Identify which cell holds the provided text, then report its [X, Y] central coordinate. 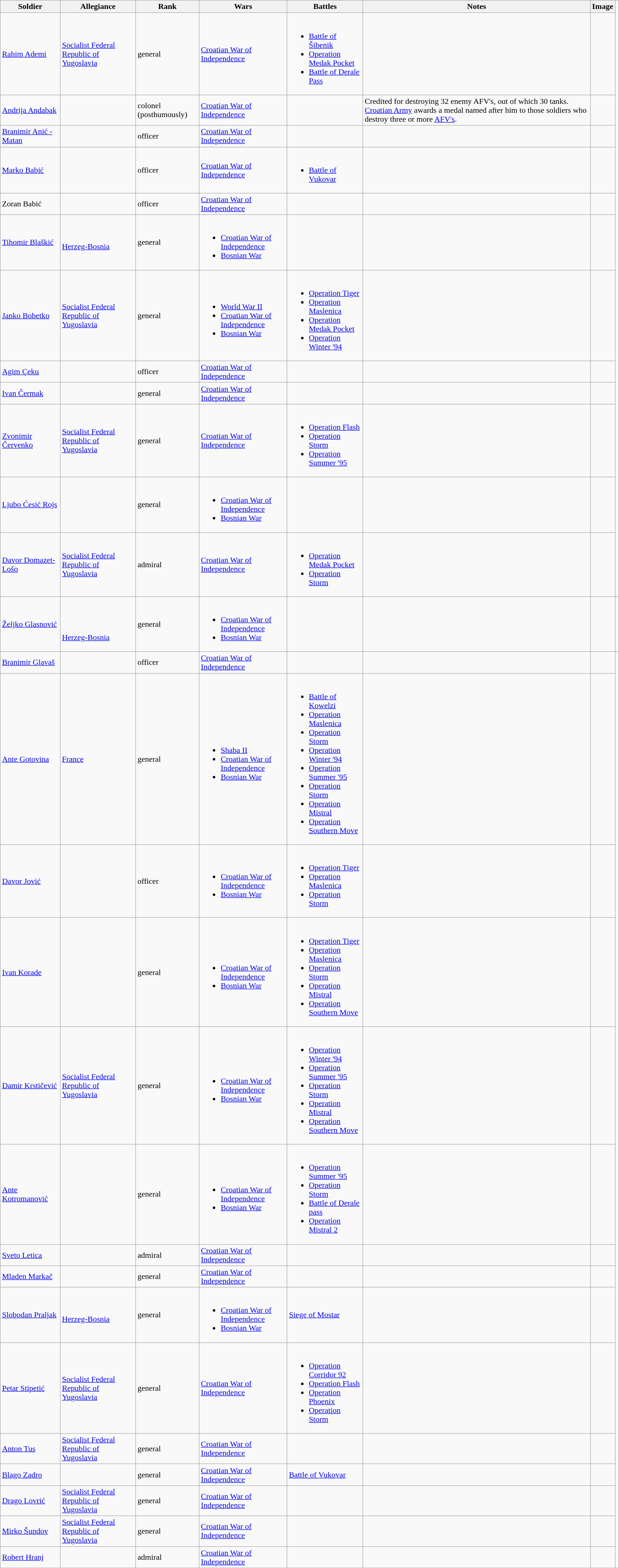
Rank [167, 7]
Allegiance [98, 7]
Blago Zadro [30, 1474]
Battle of ŠibenikOperation Medak PocketBattle of Derale Pass [325, 54]
Operation Medak PocketOperation Storm [325, 565]
Shaba IICroatian War of IndependenceBosnian War [243, 759]
World War IICroatian War of IndependenceBosnian War [243, 316]
Ivan Korade [30, 972]
Operation Summer '95Operation StormBattle of Derale passOperation Mistral 2 [325, 1194]
Operation FlashOperation StormOperation Summer '95 [325, 441]
Sveto Letica [30, 1255]
Marko Babić [30, 170]
France [98, 759]
Branimir Anić - Matan [30, 136]
Davor Jović [30, 881]
Ante Kotromanović [30, 1194]
Operation Corridor 92Operation FlashOperation PhoenixOperation Storm [325, 1388]
Image [602, 7]
Davor Domazet-Lošo [30, 565]
Anton Tus [30, 1449]
Zoran Babić [30, 204]
Notes [476, 7]
Operation Winter '94Operation Summer '95Operation StormOperation MistralOperation Southern Move [325, 1085]
Battle of KowelziOperation MaslenicaOperation StormOperation Winter '94Operation Summer '95Operation StormOperation MistralOperation Southern Move [325, 759]
Robert Hranj [30, 1557]
Ljubo Ćesić Rojs [30, 505]
Drago Lovrić [30, 1501]
Andrija Andabak [30, 110]
Mirko Šundov [30, 1531]
Mladen Markač [30, 1277]
Janko Bobetko [30, 316]
Operation TigerOperation MaslenicaOperation Storm [325, 881]
Petar Stipetić [30, 1388]
Wars [243, 7]
Željko Glasnović [30, 624]
Branimir Glavaš [30, 663]
Zvonimir Červenko [30, 441]
colonel (posthumously) [167, 110]
Ivan Čermak [30, 393]
Operation TigerOperation MaslenicaOperation StormOperation MistralOperation Southern Move [325, 972]
Tihomir Blaškić [30, 242]
Rahim Ademi [30, 54]
Agim Çeku [30, 372]
Operation TigerOperation MaslenicaOperation Medak PocketOperation Winter '94 [325, 316]
Slobodan Praljak [30, 1315]
Battles [325, 7]
Damir Krstičević [30, 1085]
Siege of Mostar [325, 1315]
Ante Gotovina [30, 759]
Soldier [30, 7]
